Determine the (x, y) coordinate at the center of the cell enclosing the given text.  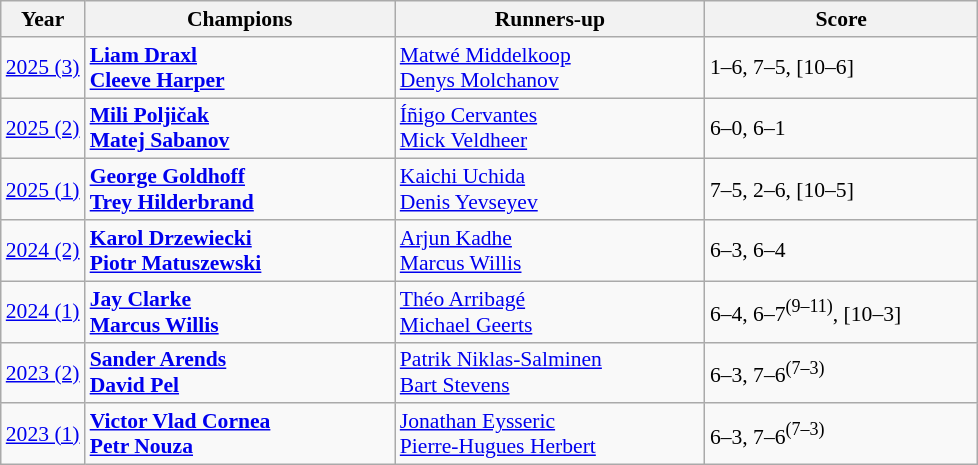
Mili Poljičak Matej Sabanov (240, 128)
Jay Clarke Marcus Willis (240, 312)
6–4, 6–7(9–11), [10–3] (842, 312)
6–3, 6–4 (842, 250)
Arjun Kadhe Marcus Willis (550, 250)
2024 (1) (43, 312)
Kaichi Uchida Denis Yevseyev (550, 190)
Sander Arends David Pel (240, 372)
Year (43, 19)
Score (842, 19)
Liam Draxl Cleeve Harper (240, 68)
Runners-up (550, 19)
Matwé Middelkoop Denys Molchanov (550, 68)
Íñigo Cervantes Mick Veldheer (550, 128)
2025 (3) (43, 68)
Karol Drzewiecki Piotr Matuszewski (240, 250)
Victor Vlad Cornea Petr Nouza (240, 434)
2023 (1) (43, 434)
2023 (2) (43, 372)
Jonathan Eysseric Pierre-Hugues Herbert (550, 434)
2024 (2) (43, 250)
7–5, 2–6, [10–5] (842, 190)
Champions (240, 19)
George Goldhoff Trey Hilderbrand (240, 190)
2025 (2) (43, 128)
Patrik Niklas-Salminen Bart Stevens (550, 372)
6–0, 6–1 (842, 128)
2025 (1) (43, 190)
1–6, 7–5, [10–6] (842, 68)
Théo Arribagé Michael Geerts (550, 312)
